Scan for the cell matching the given text and deliver its [X, Y] coordinate at center. 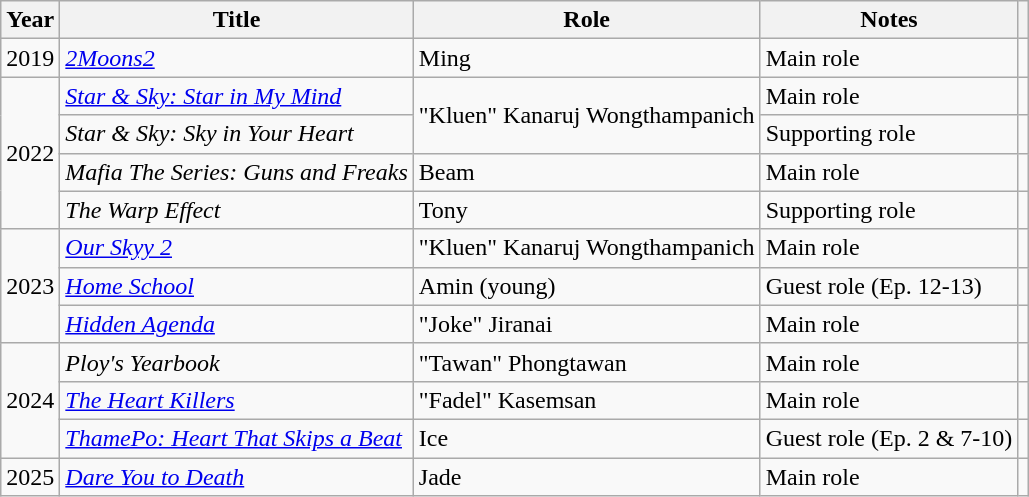
Role [586, 20]
"Tawan" Phongtawan [586, 362]
Ming [586, 58]
Our Skyy 2 [236, 248]
Jade [586, 477]
"Joke" Jiranai [586, 324]
Home School [236, 286]
Mafia The Series: Guns and Freaks [236, 172]
2022 [30, 153]
Ploy's Yearbook [236, 362]
The Heart Killers [236, 400]
Dare You to Death [236, 477]
2025 [30, 477]
2019 [30, 58]
Star & Sky: Star in My Mind [236, 96]
The Warp Effect [236, 210]
Guest role (Ep. 2 & 7-10) [889, 438]
Tony [586, 210]
2024 [30, 400]
2Moons2 [236, 58]
Year [30, 20]
Guest role (Ep. 12-13) [889, 286]
Title [236, 20]
Notes [889, 20]
2023 [30, 286]
Hidden Agenda [236, 324]
Star & Sky: Sky in Your Heart [236, 134]
Beam [586, 172]
"Fadel" Kasemsan [586, 400]
ThamePo: Heart That Skips a Beat [236, 438]
Ice [586, 438]
Amin (young) [586, 286]
